For the text-containing cell, return its midpoint in [x, y] coordinate format. 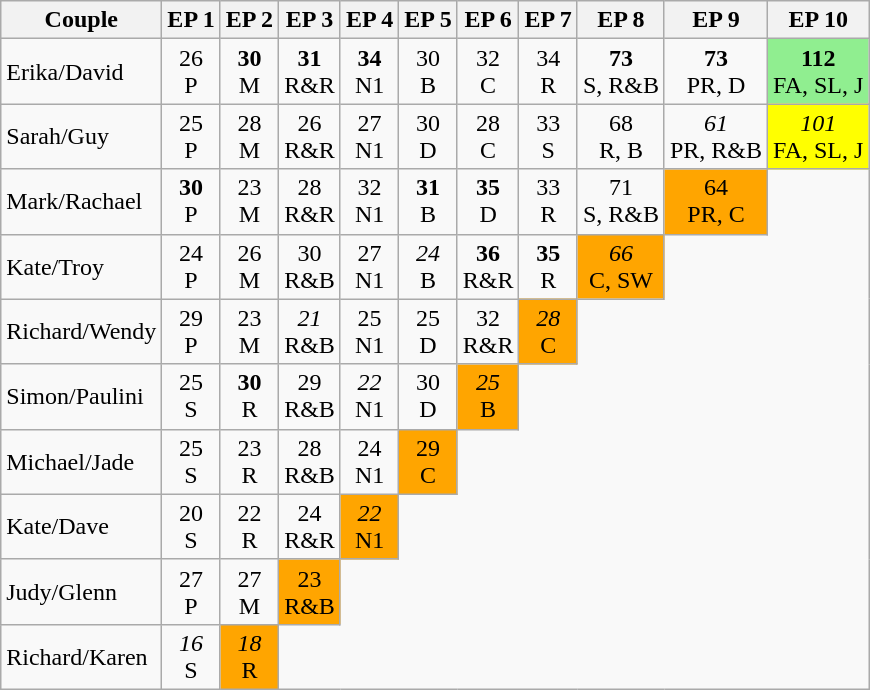
68R, B [620, 136]
Sarah/Guy [82, 136]
26R&R [310, 136]
101FA, SL, J [818, 136]
Kate/Troy [82, 266]
25D [428, 332]
Michael/Jade [82, 462]
Erika/David [82, 72]
33S [548, 136]
EP 4 [369, 20]
EP 1 [191, 20]
24B [428, 266]
30R&B [310, 266]
Simon/Paulini [82, 396]
30P [191, 202]
EP 8 [620, 20]
71S, R&B [620, 202]
25P [191, 136]
26M [249, 266]
Kate/Dave [82, 526]
73S, R&B [620, 72]
112FA, SL, J [818, 72]
EP 6 [488, 20]
EP 9 [716, 20]
EP 5 [428, 20]
30R [249, 396]
Couple [82, 20]
28R&R [310, 202]
29C [428, 462]
28M [249, 136]
34R [548, 72]
73PR, D [716, 72]
EP 10 [818, 20]
32C [488, 72]
27M [249, 592]
28R&B [310, 462]
23R [249, 462]
30M [249, 72]
24P [191, 266]
27P [191, 592]
22R [249, 526]
24N1 [369, 462]
EP 2 [249, 20]
29P [191, 332]
21R&B [310, 332]
Judy/Glenn [82, 592]
61PR, R&B [716, 136]
36R&R [488, 266]
24R&R [310, 526]
16S [191, 656]
31B [428, 202]
32R&R [488, 332]
26P [191, 72]
20S [191, 526]
34N1 [369, 72]
Mark/Rachael [82, 202]
EP 3 [310, 20]
EP 7 [548, 20]
31R&R [310, 72]
18R [249, 656]
33R [548, 202]
29R&B [310, 396]
Richard/Wendy [82, 332]
35R [548, 266]
23R&B [310, 592]
32N1 [369, 202]
25N1 [369, 332]
Richard/Karen [82, 656]
64PR, C [716, 202]
66C, SW [620, 266]
30B [428, 72]
25B [488, 396]
35D [488, 202]
